Detect which cell encompasses the target text, then output its (X, Y) center coordinate. 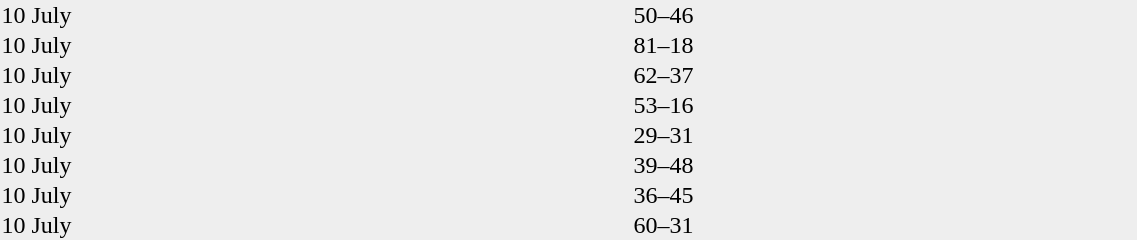
53–16 (664, 105)
50–46 (664, 15)
29–31 (664, 135)
39–48 (664, 165)
36–45 (664, 195)
81–18 (664, 45)
60–31 (664, 225)
62–37 (664, 75)
